From the cell containing the given text, extract its center point as [X, Y] coordinate. 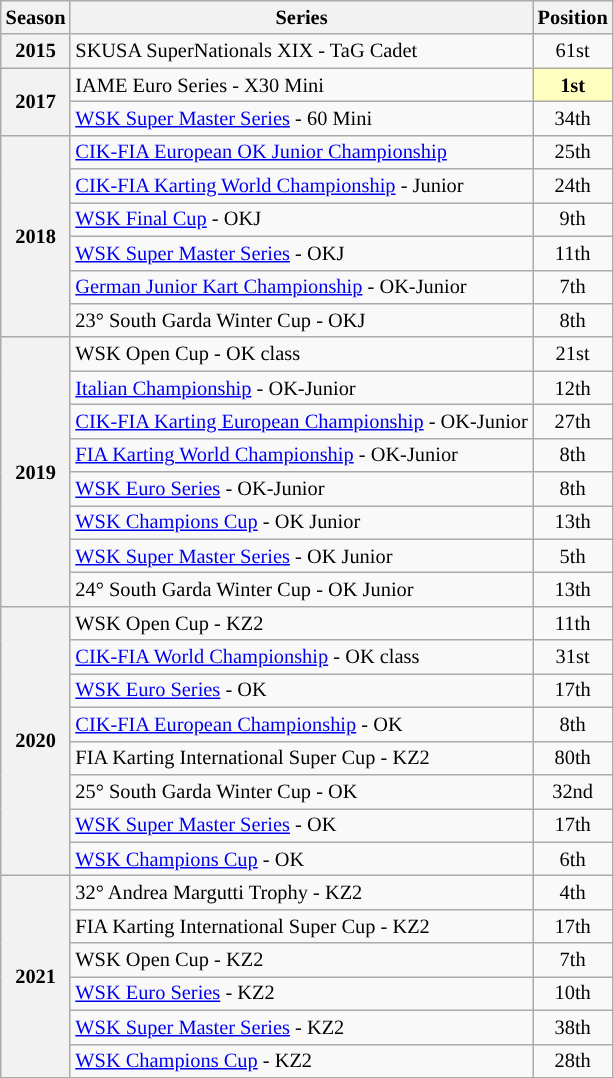
38th [573, 1027]
24° South Garda Winter Cup - OK Junior [301, 589]
WSK Euro Series - OK [301, 690]
WSK Champions Cup - OK [301, 859]
Series [301, 17]
SKUSA SuperNationals XIX - TaG Cadet [301, 51]
CIK-FIA European Championship - OK [301, 724]
4th [573, 892]
CIK-FIA Karting World Championship - Junior [301, 186]
2021 [36, 976]
32° Andrea Margutti Trophy - KZ2 [301, 892]
25th [573, 152]
2018 [36, 236]
WSK Final Cup - OKJ [301, 219]
6th [573, 859]
Position [573, 17]
34th [573, 118]
WSK Champions Cup - KZ2 [301, 1061]
21st [573, 354]
WSK Super Master Series - OKJ [301, 253]
Season [36, 17]
2019 [36, 472]
CIK-FIA European OK Junior Championship [301, 152]
WSK Super Master Series - OK [301, 825]
32nd [573, 791]
23° South Garda Winter Cup - OKJ [301, 320]
Italian Championship - OK-Junior [301, 388]
WSK Super Master Series - OK Junior [301, 556]
2015 [36, 51]
IAME Euro Series - X30 Mini [301, 85]
2020 [36, 740]
61st [573, 51]
WSK Open Cup - OK class [301, 354]
WSK Super Master Series - KZ2 [301, 1027]
FIA Karting World Championship - OK-Junior [301, 455]
WSK Euro Series - KZ2 [301, 993]
24th [573, 186]
CIK-FIA World Championship - OK class [301, 657]
12th [573, 388]
25° South Garda Winter Cup - OK [301, 791]
2017 [36, 102]
80th [573, 758]
CIK-FIA Karting European Championship - OK-Junior [301, 421]
WSK Super Master Series - 60 Mini [301, 118]
German Junior Kart Championship - OK-Junior [301, 287]
WSK Euro Series - OK-Junior [301, 489]
31st [573, 657]
5th [573, 556]
27th [573, 421]
1st [573, 85]
28th [573, 1061]
9th [573, 219]
WSK Champions Cup - OK Junior [301, 522]
10th [573, 993]
